Capture the cell that displays the provided text and extract its [X, Y] central coordinate. 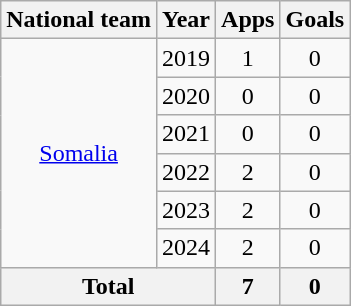
Apps [248, 20]
7 [248, 286]
Somalia [79, 153]
Goals [315, 20]
1 [248, 58]
Year [186, 20]
2019 [186, 58]
Total [108, 286]
2022 [186, 172]
2020 [186, 96]
2021 [186, 134]
National team [79, 20]
2024 [186, 248]
2023 [186, 210]
